Determine the (X, Y) coordinate at the center of the cell enclosing the given text.  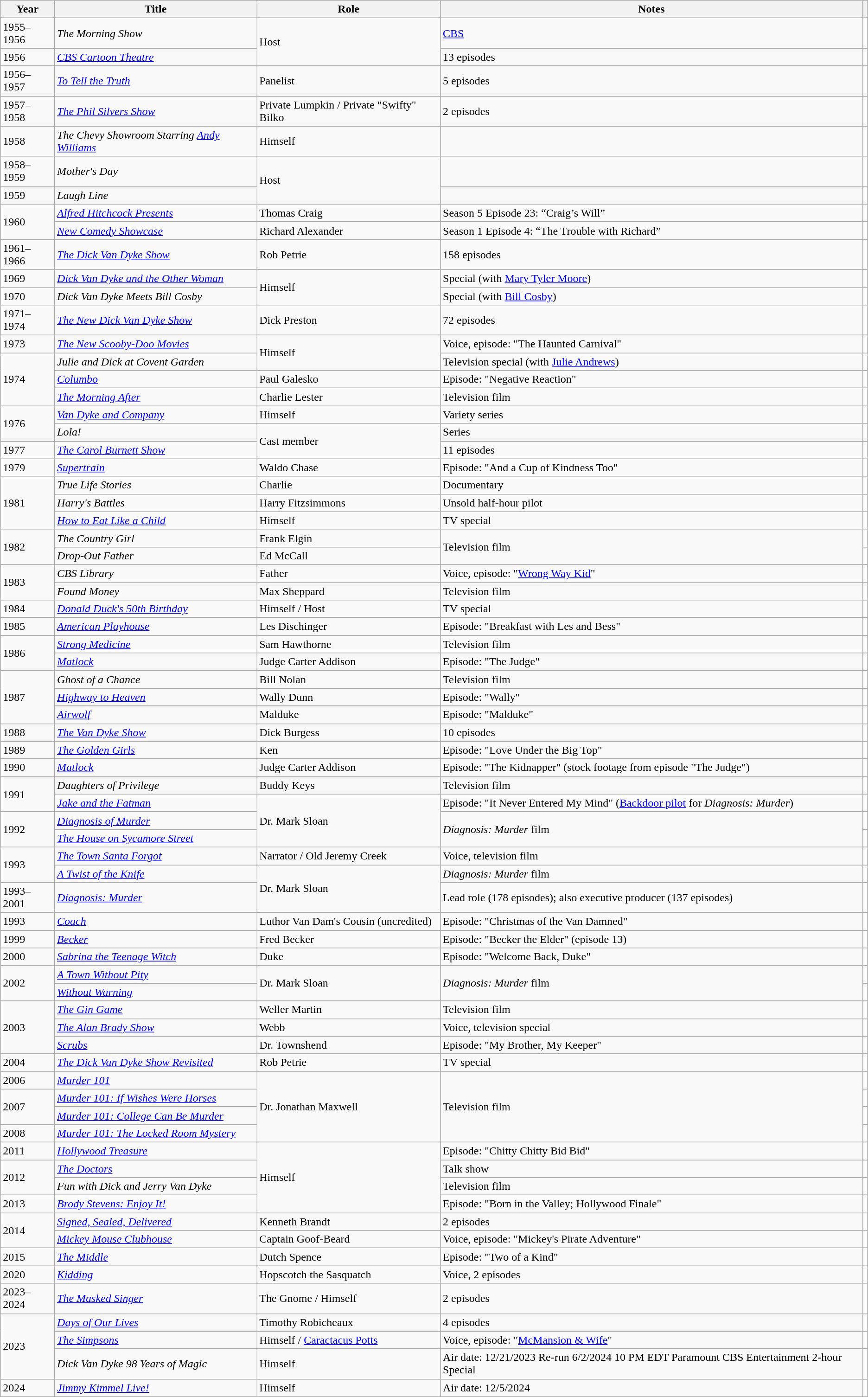
Diagnosis of Murder (156, 820)
Voice, 2 episodes (652, 1275)
The Dick Van Dyke Show Revisited (156, 1063)
1991 (28, 794)
Episode: "Wally" (652, 697)
1999 (28, 939)
1970 (28, 296)
The Masked Singer (156, 1299)
1977 (28, 450)
Without Warning (156, 992)
Voice, television special (652, 1027)
1976 (28, 423)
The Country Girl (156, 538)
Special (with Bill Cosby) (652, 296)
Signed, Sealed, Delivered (156, 1222)
1958 (28, 141)
Cast member (349, 441)
2014 (28, 1230)
Unsold half-hour pilot (652, 503)
Title (156, 9)
Mickey Mouse Clubhouse (156, 1239)
Kidding (156, 1275)
Found Money (156, 591)
The Doctors (156, 1168)
True Life Stories (156, 485)
Wally Dunn (349, 697)
1959 (28, 195)
Sam Hawthorne (349, 644)
Highway to Heaven (156, 697)
Harry's Battles (156, 503)
New Comedy Showcase (156, 231)
2012 (28, 1177)
4 episodes (652, 1322)
Buddy Keys (349, 785)
Special (with Mary Tyler Moore) (652, 278)
1973 (28, 344)
Season 5 Episode 23: “Craig’s Will” (652, 213)
Jimmy Kimmel Live! (156, 1388)
Becker (156, 939)
Himself / Caractacus Potts (349, 1340)
Kenneth Brandt (349, 1222)
Waldo Chase (349, 468)
Dr. Townshend (349, 1045)
The Simpsons (156, 1340)
The Carol Burnett Show (156, 450)
2013 (28, 1204)
Panelist (349, 81)
2024 (28, 1388)
Episode: "And a Cup of Kindness Too" (652, 468)
The Chevy Showroom Starring Andy Williams (156, 141)
Ed McCall (349, 556)
Year (28, 9)
1955–1956 (28, 33)
Donald Duck's 50th Birthday (156, 609)
Dick Van Dyke Meets Bill Cosby (156, 296)
Days of Our Lives (156, 1322)
Lola! (156, 432)
Ken (349, 750)
Voice, episode: "Mickey's Pirate Adventure" (652, 1239)
Alfred Hitchcock Presents (156, 213)
Episode: "It Never Entered My Mind" (Backdoor pilot for Diagnosis: Murder) (652, 803)
2006 (28, 1080)
Episode: "Chitty Chitty Bid Bid" (652, 1151)
2020 (28, 1275)
Episode: "Christmas of the Van Damned" (652, 922)
Sabrina the Teenage Witch (156, 957)
The Phil Silvers Show (156, 111)
Van Dyke and Company (156, 415)
5 episodes (652, 81)
Dutch Spence (349, 1257)
Captain Goof-Beard (349, 1239)
Julie and Dick at Covent Garden (156, 362)
Strong Medicine (156, 644)
Frank Elgin (349, 538)
1988 (28, 732)
2015 (28, 1257)
Himself / Host (349, 609)
The Morning Show (156, 33)
158 episodes (652, 254)
1961–1966 (28, 254)
Voice, television film (652, 856)
1960 (28, 222)
1981 (28, 503)
Daughters of Privilege (156, 785)
Murder 101 (156, 1080)
Scrubs (156, 1045)
Les Dischinger (349, 627)
1969 (28, 278)
Fred Becker (349, 939)
Season 1 Episode 4: “The Trouble with Richard” (652, 231)
Episode: "Breakfast with Les and Bess" (652, 627)
2002 (28, 983)
1958–1959 (28, 172)
The Morning After (156, 397)
Private Lumpkin / Private "Swifty" Bilko (349, 111)
1957–1958 (28, 111)
2003 (28, 1027)
Role (349, 9)
Max Sheppard (349, 591)
Air date: 12/5/2024 (652, 1388)
Jake and the Fatman (156, 803)
Duke (349, 957)
Brody Stevens: Enjoy It! (156, 1204)
Harry Fitzsimmons (349, 503)
The Dick Van Dyke Show (156, 254)
Notes (652, 9)
Supertrain (156, 468)
Documentary (652, 485)
Columbo (156, 379)
Timothy Robicheaux (349, 1322)
The New Scooby-Doo Movies (156, 344)
The Gnome / Himself (349, 1299)
Episode: "My Brother, My Keeper" (652, 1045)
Charlie Lester (349, 397)
2004 (28, 1063)
Talk show (652, 1168)
Dick Van Dyke and the Other Woman (156, 278)
1992 (28, 829)
Webb (349, 1027)
1982 (28, 547)
Mother's Day (156, 172)
Episode: "The Kidnapper" (stock footage from episode "The Judge") (652, 768)
2000 (28, 957)
Air date: 12/21/2023 Re-run 6/2/2024 10 PM EDT Paramount CBS Entertainment 2-hour Special (652, 1364)
Father (349, 573)
Richard Alexander (349, 231)
2007 (28, 1107)
Dick Burgess (349, 732)
Ghost of a Chance (156, 679)
Drop-Out Father (156, 556)
Voice, episode: "McMansion & Wife" (652, 1340)
Voice, episode: "The Haunted Carnival" (652, 344)
Television special (with Julie Andrews) (652, 362)
Charlie (349, 485)
Fun with Dick and Jerry Van Dyke (156, 1186)
Bill Nolan (349, 679)
Murder 101: If Wishes Were Horses (156, 1098)
Laugh Line (156, 195)
2023–2024 (28, 1299)
Episode: "Born in the Valley; Hollywood Finale" (652, 1204)
The Golden Girls (156, 750)
Thomas Craig (349, 213)
Hopscotch the Sasquatch (349, 1275)
The Alan Brady Show (156, 1027)
The Middle (156, 1257)
The House on Sycamore Street (156, 838)
Coach (156, 922)
Dr. Jonathan Maxwell (349, 1107)
Episode: "The Judge" (652, 662)
1993–2001 (28, 898)
Episode: "Love Under the Big Top" (652, 750)
Diagnosis: Murder (156, 898)
CBS Cartoon Theatre (156, 57)
1990 (28, 768)
13 episodes (652, 57)
Voice, episode: "Wrong Way Kid" (652, 573)
Paul Galesko (349, 379)
Malduke (349, 715)
How to Eat Like a Child (156, 520)
Episode: "Negative Reaction" (652, 379)
1983 (28, 582)
The Van Dyke Show (156, 732)
1974 (28, 379)
Murder 101: College Can Be Murder (156, 1115)
The New Dick Van Dyke Show (156, 320)
Dick Preston (349, 320)
Luthor Van Dam's Cousin (uncredited) (349, 922)
1984 (28, 609)
Murder 101: The Locked Room Mystery (156, 1133)
2008 (28, 1133)
Episode: "Two of a Kind" (652, 1257)
Airwolf (156, 715)
American Playhouse (156, 627)
Lead role (178 episodes); also executive producer (137 episodes) (652, 898)
Episode: "Becker the Elder" (episode 13) (652, 939)
1985 (28, 627)
72 episodes (652, 320)
To Tell the Truth (156, 81)
1986 (28, 653)
Series (652, 432)
Dick Van Dyke 98 Years of Magic (156, 1364)
Episode: "Welcome Back, Duke" (652, 957)
1989 (28, 750)
CBS Library (156, 573)
The Town Santa Forgot (156, 856)
1971–1974 (28, 320)
2011 (28, 1151)
A Town Without Pity (156, 974)
The Gin Game (156, 1010)
1979 (28, 468)
Weller Martin (349, 1010)
A Twist of the Knife (156, 873)
Variety series (652, 415)
Narrator / Old Jeremy Creek (349, 856)
1987 (28, 697)
11 episodes (652, 450)
1956 (28, 57)
2023 (28, 1346)
CBS (652, 33)
1956–1957 (28, 81)
10 episodes (652, 732)
Episode: "Malduke" (652, 715)
Hollywood Treasure (156, 1151)
